Locate the cell with the specified text and output its [x, y] center coordinate. 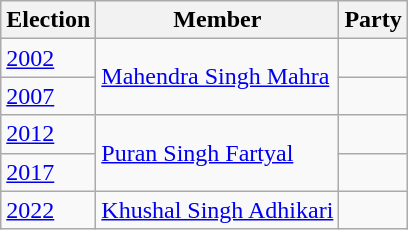
Party [373, 20]
2017 [48, 172]
2012 [48, 134]
Election [48, 20]
Khushal Singh Adhikari [218, 210]
Mahendra Singh Mahra [218, 77]
Member [218, 20]
2022 [48, 210]
2002 [48, 58]
2007 [48, 96]
Puran Singh Fartyal [218, 153]
